Return the [x, y] coordinate for the center point of the cell that contains the specified text.  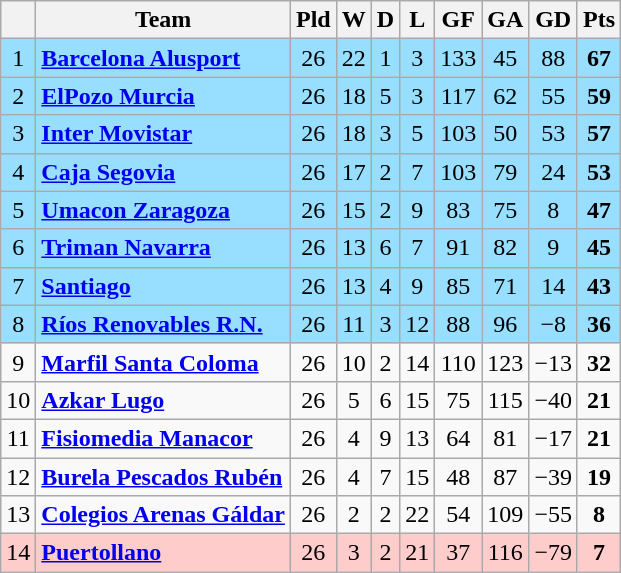
D [385, 20]
Colegios Arenas Gáldar [164, 515]
91 [458, 248]
81 [506, 438]
110 [458, 362]
−13 [554, 362]
−17 [554, 438]
85 [458, 286]
19 [598, 477]
Inter Movistar [164, 134]
37 [458, 553]
32 [598, 362]
Burela Pescados Rubén [164, 477]
133 [458, 58]
−79 [554, 553]
47 [598, 210]
57 [598, 134]
GF [458, 20]
109 [506, 515]
24 [554, 172]
115 [506, 400]
Santiago [164, 286]
Marfil Santa Coloma [164, 362]
48 [458, 477]
Pts [598, 20]
67 [598, 58]
−39 [554, 477]
96 [506, 324]
64 [458, 438]
Azkar Lugo [164, 400]
Fisiomedia Manacor [164, 438]
43 [598, 286]
36 [598, 324]
Barcelona Alusport [164, 58]
L [418, 20]
Caja Segovia [164, 172]
82 [506, 248]
62 [506, 96]
−8 [554, 324]
123 [506, 362]
55 [554, 96]
−40 [554, 400]
50 [506, 134]
Puertollano [164, 553]
W [354, 20]
87 [506, 477]
71 [506, 286]
ElPozo Murcia [164, 96]
Umacon Zaragoza [164, 210]
−55 [554, 515]
GD [554, 20]
83 [458, 210]
Team [164, 20]
117 [458, 96]
116 [506, 553]
17 [354, 172]
79 [506, 172]
Ríos Renovables R.N. [164, 324]
54 [458, 515]
59 [598, 96]
Pld [313, 20]
Triman Navarra [164, 248]
GA [506, 20]
